Search for the cell housing the specified text and yield its [x, y] center coordinate. 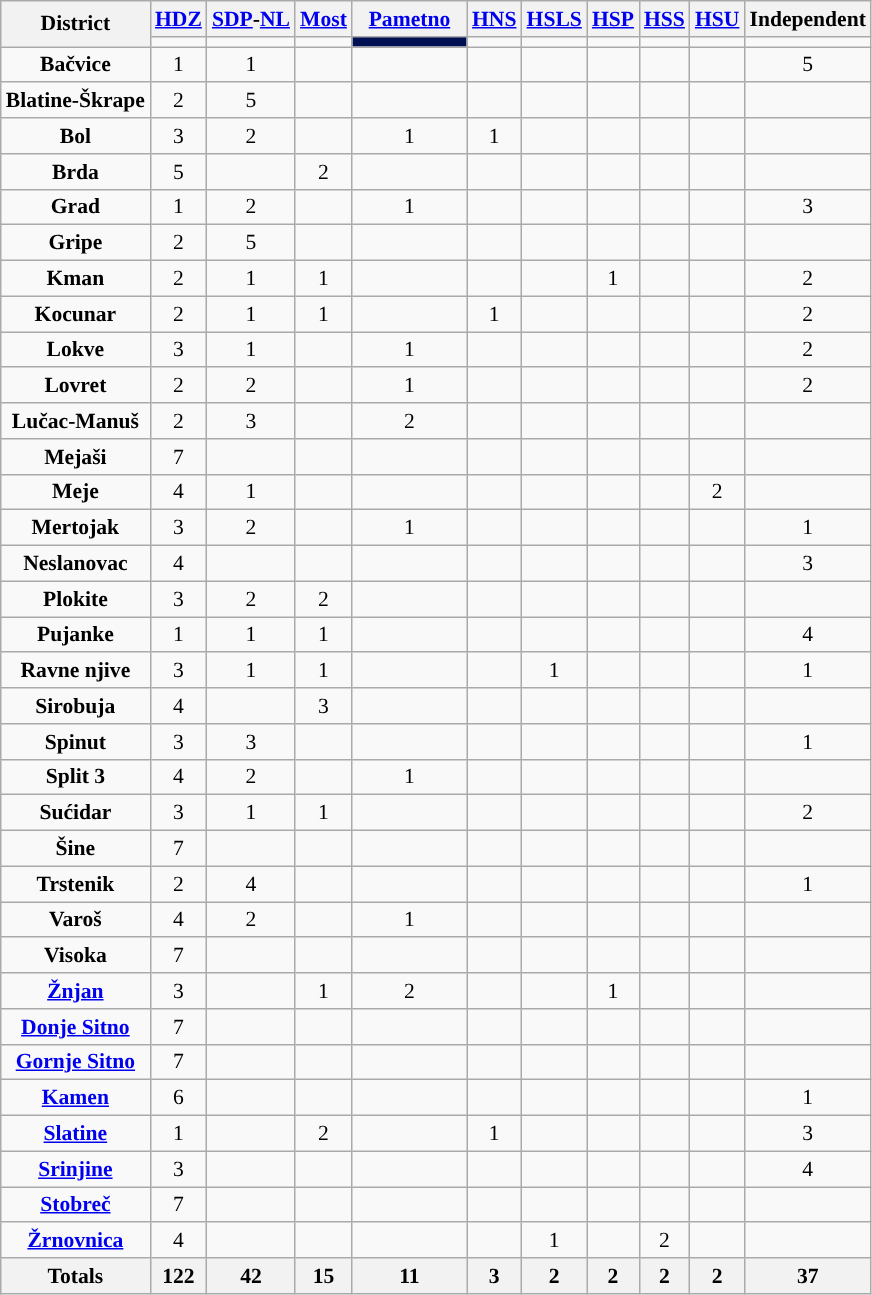
Independent [807, 19]
Kman [76, 279]
Bol [76, 136]
37 [807, 1276]
Mejaši [76, 457]
Totals [76, 1276]
15 [324, 1276]
Sirobuja [76, 706]
42 [251, 1276]
Žrnovnica [76, 1241]
District [76, 24]
Most [324, 19]
Lučac-Manuš [76, 421]
Srinjine [76, 1169]
Žnjan [76, 991]
HSLS [554, 19]
Ravne njive [76, 671]
Šine [76, 849]
HDZ [178, 19]
Sućidar [76, 813]
Gornje Sitno [76, 1062]
HSP [613, 19]
Varoš [76, 920]
Bačvice [76, 65]
11 [410, 1276]
Blatine-Škrape [76, 101]
122 [178, 1276]
HNS [494, 19]
Kamen [76, 1098]
Brda [76, 172]
Meje [76, 492]
SDP-NL [251, 19]
Spinut [76, 742]
Lokve [76, 350]
HSU [718, 19]
Trstenik [76, 884]
HSS [664, 19]
Neslanovac [76, 564]
Donje Sitno [76, 1027]
Grad [76, 207]
Lovret [76, 386]
6 [178, 1098]
Pujanke [76, 635]
Visoka [76, 956]
Stobreč [76, 1205]
Gripe [76, 243]
Slatine [76, 1134]
Kocunar [76, 314]
Pametno [410, 19]
Plokite [76, 599]
Mertojak [76, 528]
Split 3 [76, 777]
